Search for the cell housing the specified text and yield its (x, y) center coordinate. 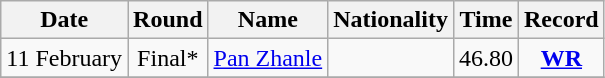
Record (562, 20)
Nationality (391, 20)
Pan Zhanle (268, 58)
Final* (168, 58)
11 February (64, 58)
Date (64, 20)
Time (486, 20)
Name (268, 20)
WR (562, 58)
46.80 (486, 58)
Round (168, 20)
